From the cell containing the given text, extract its center point as [x, y] coordinate. 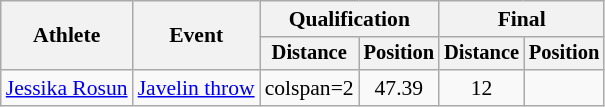
12 [482, 88]
Athlete [67, 36]
Qualification [350, 19]
Jessika Rosun [67, 88]
Javelin throw [196, 88]
Event [196, 36]
Final [522, 19]
colspan=2 [310, 88]
47.39 [399, 88]
